Detect which cell encompasses the target text, then output its [X, Y] center coordinate. 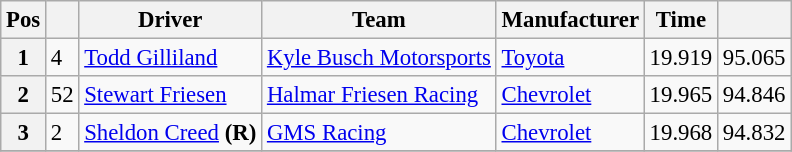
Pos [24, 20]
19.919 [680, 58]
94.832 [754, 133]
Kyle Busch Motorsports [380, 58]
Stewart Friesen [170, 95]
Todd Gilliland [170, 58]
19.968 [680, 133]
GMS Racing [380, 133]
3 [24, 133]
Time [680, 20]
4 [62, 58]
Manufacturer [570, 20]
94.846 [754, 95]
19.965 [680, 95]
Toyota [570, 58]
1 [24, 58]
Driver [170, 20]
95.065 [754, 58]
Halmar Friesen Racing [380, 95]
Sheldon Creed (R) [170, 133]
Team [380, 20]
52 [62, 95]
